Find where the given text appears and provide that cell's center as [X, Y] coordinate. 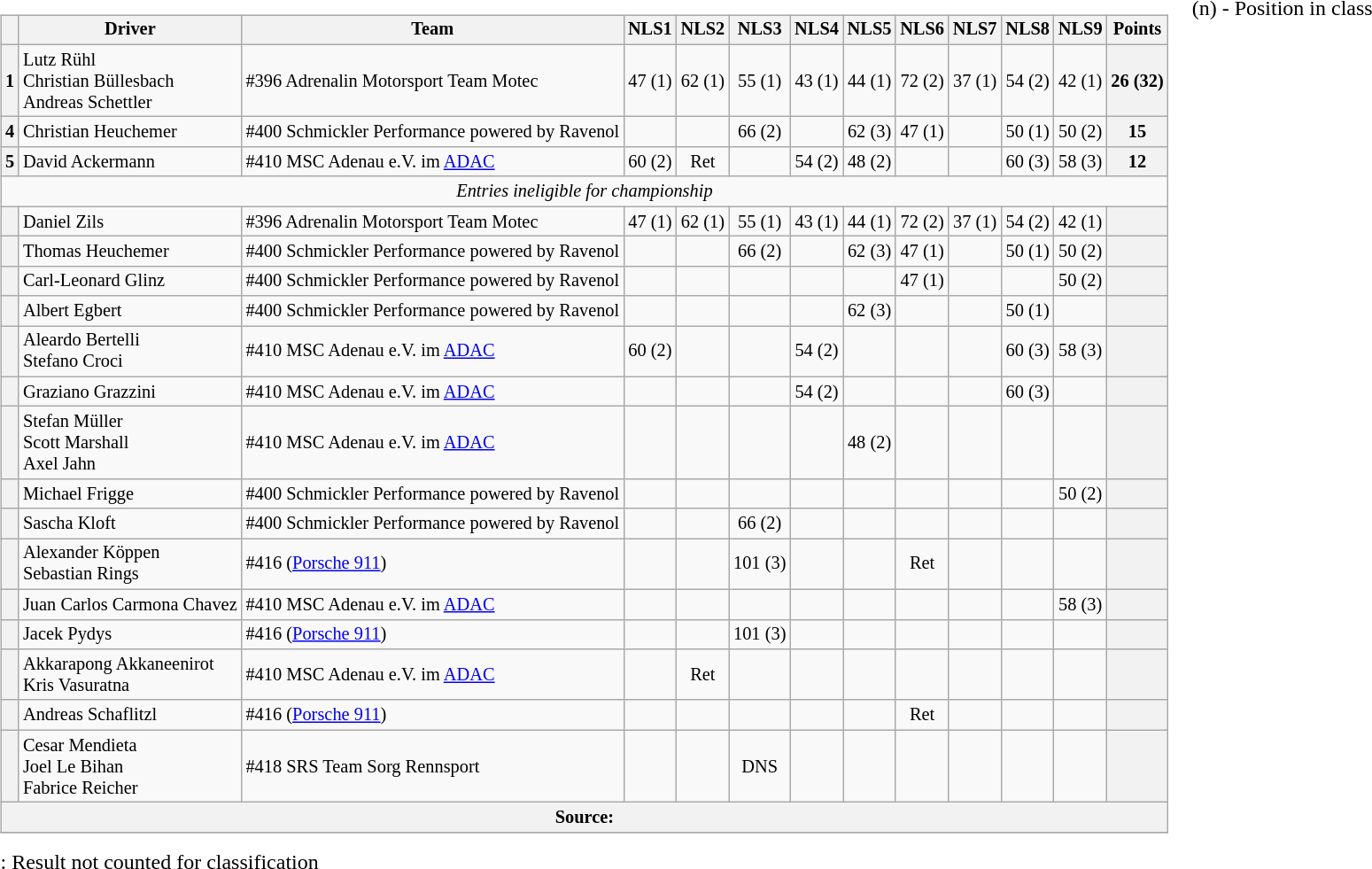
15 [1137, 132]
NLS6 [922, 30]
4 [10, 132]
Akkarapong Akkaneenirot Kris Vasuratna [129, 675]
Aleardo Bertelli Stefano Croci [129, 352]
5 [10, 162]
Lutz Rühl Christian Büllesbach Andreas Schettler [129, 81]
Stefan Müller Scott Marshall Axel Jahn [129, 443]
Andreas Schaflitzl [129, 715]
Source: [585, 818]
Team [433, 30]
NLS8 [1027, 30]
Juan Carlos Carmona Chavez [129, 604]
David Ackermann [129, 162]
12 [1137, 162]
Christian Heuchemer [129, 132]
Entries ineligible for championship [585, 191]
Cesar Mendieta Joel Le Bihan Fabrice Reicher [129, 766]
NLS5 [870, 30]
NLS2 [703, 30]
Michael Frigge [129, 494]
NLS9 [1081, 30]
Carl-Leonard Glinz [129, 281]
NLS7 [975, 30]
Driver [129, 30]
Alexander Köppen Sebastian Rings [129, 564]
NLS4 [817, 30]
Jacek Pydys [129, 634]
Albert Egbert [129, 311]
DNS [760, 766]
Thomas Heuchemer [129, 252]
Graziano Grazzini [129, 392]
Points [1137, 30]
Sascha Kloft [129, 524]
NLS1 [650, 30]
Daniel Zils [129, 221]
NLS3 [760, 30]
1 [10, 81]
#418 SRS Team Sorg Rennsport [433, 766]
26 (32) [1137, 81]
